Output the (x, y) coordinate of the center of the cell containing the given text.  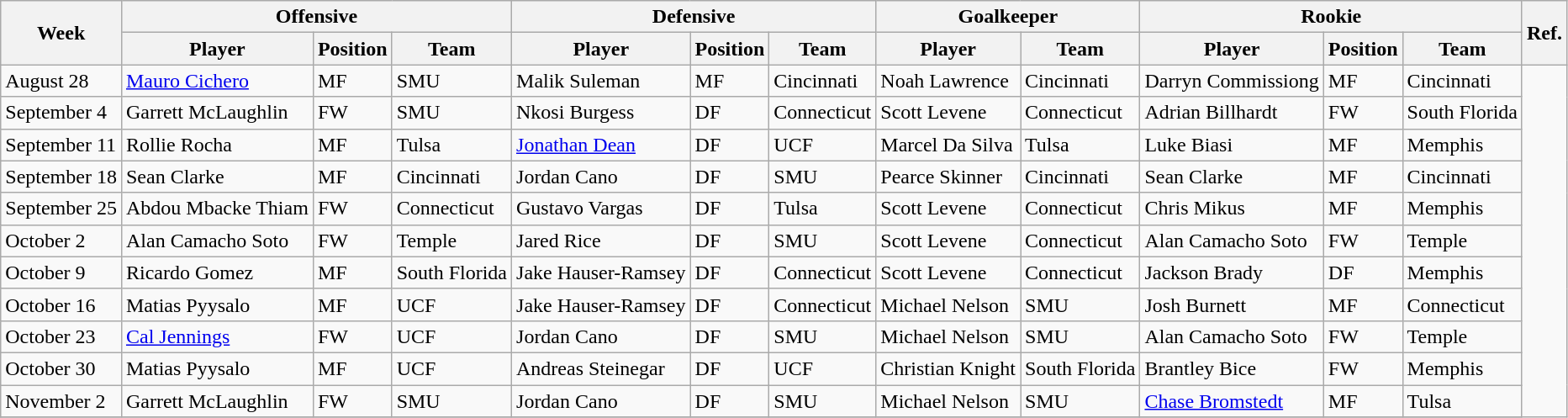
Pearce Skinner (948, 177)
Ref. (1544, 33)
Darryn Commissiong (1232, 81)
Mauro Cichero (217, 81)
Brantley Bice (1232, 368)
Marcel Da Silva (948, 145)
October 30 (61, 368)
November 2 (61, 401)
Andreas Steinegar (602, 368)
Rookie (1332, 17)
Adrian Billhardt (1232, 113)
Week (61, 33)
Christian Knight (948, 368)
Ricardo Gomez (217, 272)
Rollie Rocha (217, 145)
Jared Rice (602, 241)
September 25 (61, 209)
Nkosi Burgess (602, 113)
Malik Suleman (602, 81)
October 9 (61, 272)
August 28 (61, 81)
September 4 (61, 113)
Cal Jennings (217, 336)
Goalkeeper (1008, 17)
Jonathan Dean (602, 145)
Chase Bromstedt (1232, 401)
Defensive (694, 17)
Offensive (316, 17)
Josh Burnett (1232, 304)
September 11 (61, 145)
Jackson Brady (1232, 272)
Abdou Mbacke Thiam (217, 209)
Noah Lawrence (948, 81)
October 2 (61, 241)
Chris Mikus (1232, 209)
October 23 (61, 336)
September 18 (61, 177)
Gustavo Vargas (602, 209)
October 16 (61, 304)
Luke Biasi (1232, 145)
